Return the [X, Y] coordinate for the center point of the cell that contains the specified text.  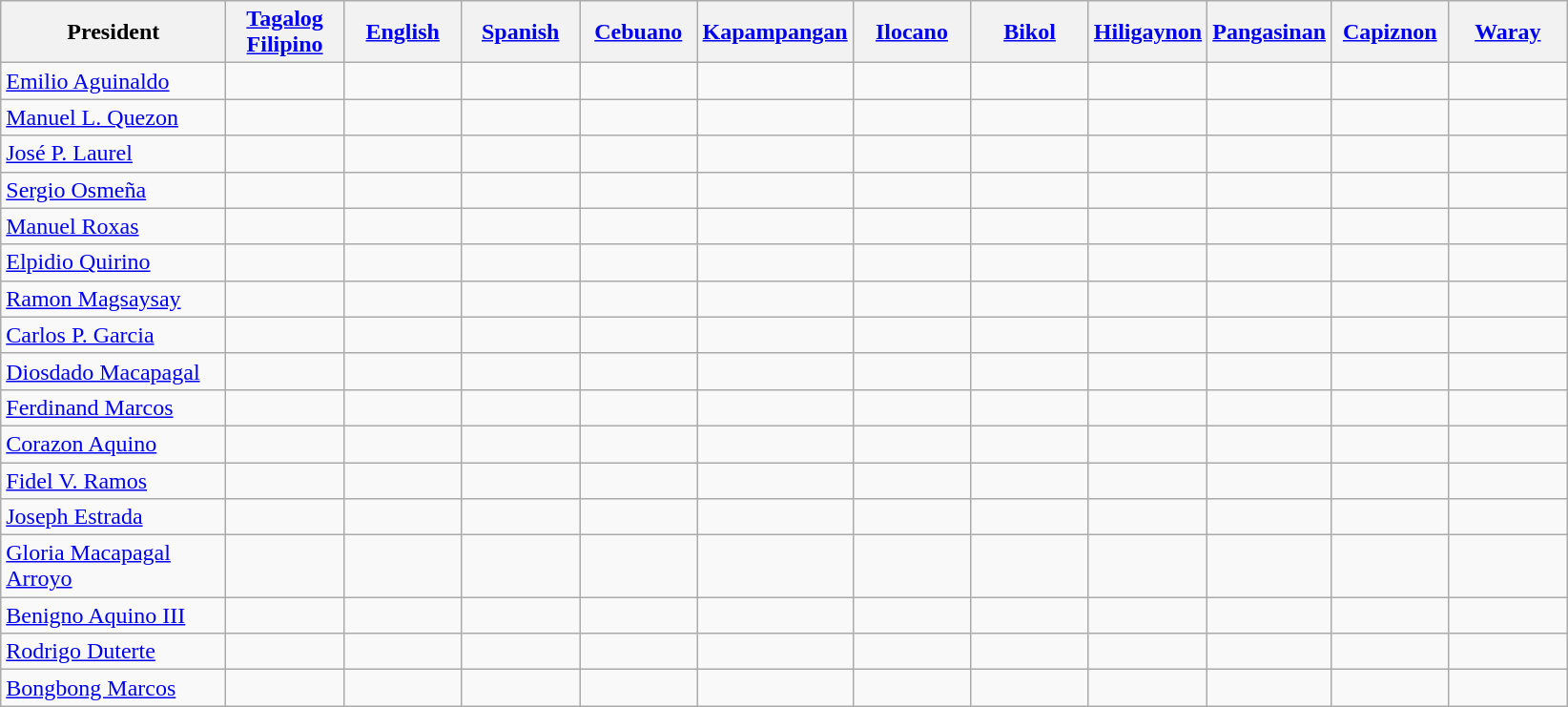
English [402, 32]
Waray [1508, 32]
Capiznon [1391, 32]
Joseph Estrada [113, 517]
Bikol [1030, 32]
Ilocano [912, 32]
TagalogFilipino [285, 32]
Hiligaynon [1147, 32]
Rodrigo Duterte [113, 652]
Corazon Aquino [113, 444]
Ferdinand Marcos [113, 407]
Emilio Aguinaldo [113, 81]
Ramon Magsaysay [113, 299]
Fidel V. Ramos [113, 480]
Diosdado Macapagal [113, 371]
Kapampangan [774, 32]
Elpidio Quirino [113, 262]
Manuel Roxas [113, 226]
Benigno Aquino III [113, 615]
President [113, 32]
Pangasinan [1269, 32]
Carlos P. Garcia [113, 335]
Sergio Osmeña [113, 190]
Bongbong Marcos [113, 688]
Gloria Macapagal Arroyo [113, 567]
Manuel L. Quezon [113, 117]
Spanish [521, 32]
Cebuano [639, 32]
José P. Laurel [113, 154]
